Identify which cell holds the provided text, then report its (x, y) central coordinate. 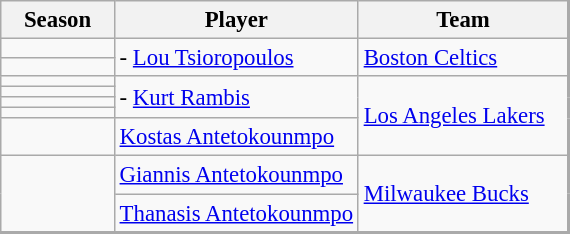
Los Angeles Lakers (463, 116)
Milwaukee Bucks (463, 194)
Boston Celtics (463, 57)
Player (236, 20)
- Lou Tsioropoulos (236, 57)
Season (58, 20)
Thanasis Antetokounmpo (236, 213)
Giannis Antetokounmpo (236, 175)
Team (463, 20)
Kostas Antetokounmpo (236, 137)
- Kurt Rambis (236, 97)
